Capture the cell that displays the provided text and extract its (X, Y) central coordinate. 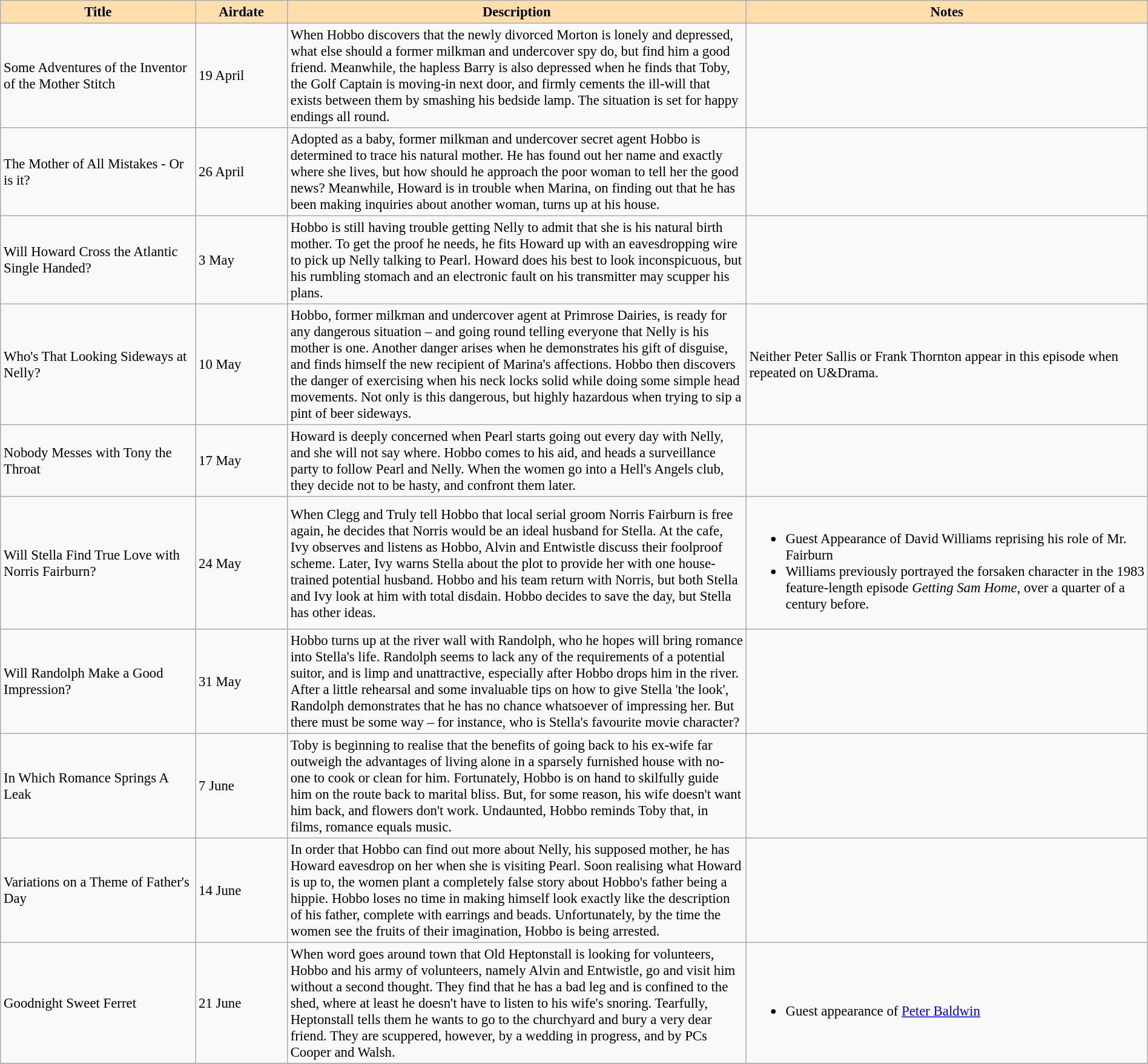
26 April (242, 172)
Who's That Looking Sideways at Nelly? (98, 365)
Airdate (242, 12)
Title (98, 12)
In Which Romance Springs A Leak (98, 786)
Goodnight Sweet Ferret (98, 1003)
10 May (242, 365)
Variations on a Theme of Father's Day (98, 890)
Will Howard Cross the Atlantic Single Handed? (98, 260)
Will Stella Find True Love with Norris Fairburn? (98, 563)
Will Randolph Make a Good Impression? (98, 682)
Neither Peter Sallis or Frank Thornton appear in this episode when repeated on U&Drama. (947, 365)
31 May (242, 682)
14 June (242, 890)
21 June (242, 1003)
Guest appearance of Peter Baldwin (947, 1003)
Some Adventures of the Inventor of the Mother Stitch (98, 76)
7 June (242, 786)
Notes (947, 12)
The Mother of All Mistakes - Or is it? (98, 172)
Description (516, 12)
19 April (242, 76)
17 May (242, 461)
3 May (242, 260)
24 May (242, 563)
Nobody Messes with Tony the Throat (98, 461)
